Capture the cell that displays the provided text and extract its [x, y] central coordinate. 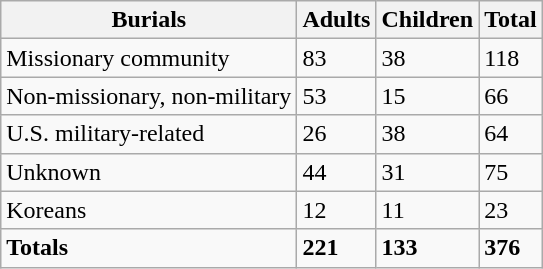
Adults [336, 20]
221 [336, 248]
23 [511, 210]
Non-missionary, non-military [149, 96]
26 [336, 134]
31 [428, 172]
133 [428, 248]
118 [511, 58]
Totals [149, 248]
44 [336, 172]
12 [336, 210]
Missionary community [149, 58]
Koreans [149, 210]
Burials [149, 20]
53 [336, 96]
15 [428, 96]
83 [336, 58]
U.S. military-related [149, 134]
75 [511, 172]
66 [511, 96]
11 [428, 210]
Total [511, 20]
Unknown [149, 172]
Children [428, 20]
64 [511, 134]
376 [511, 248]
